Return [X, Y] of the center of cell containing provided text 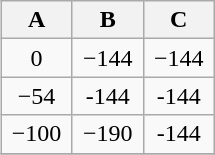
B [108, 20]
A [36, 20]
−190 [108, 134]
0 [36, 58]
−100 [36, 134]
C [178, 20]
−54 [36, 96]
